Scan for the cell matching the given text and deliver its [X, Y] coordinate at center. 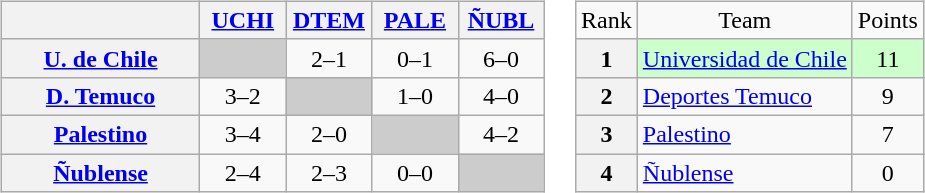
4 [607, 173]
4–2 [501, 134]
2–3 [329, 173]
2 [607, 96]
Rank [607, 20]
D. Temuco [100, 96]
DTEM [329, 20]
Universidad de Chile [744, 58]
U. de Chile [100, 58]
Team [744, 20]
PALE [415, 20]
2–1 [329, 58]
3 [607, 134]
4–0 [501, 96]
ÑUBL [501, 20]
0 [888, 173]
1–0 [415, 96]
Deportes Temuco [744, 96]
3–4 [243, 134]
0–1 [415, 58]
11 [888, 58]
Points [888, 20]
6–0 [501, 58]
0–0 [415, 173]
3–2 [243, 96]
9 [888, 96]
7 [888, 134]
2–4 [243, 173]
2–0 [329, 134]
UCHI [243, 20]
1 [607, 58]
